Capture the cell that displays the provided text and extract its (X, Y) central coordinate. 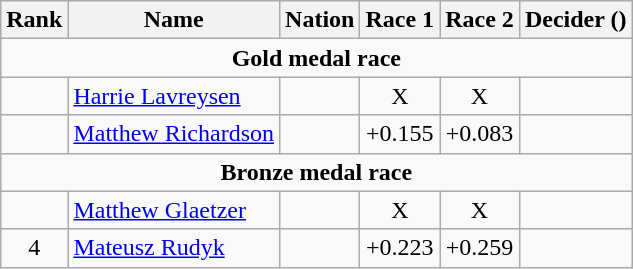
Rank (34, 20)
Mateusz Rudyk (174, 248)
Race 1 (400, 20)
4 (34, 248)
Matthew Richardson (174, 134)
Matthew Glaetzer (174, 210)
Bronze medal race (316, 172)
Harrie Lavreysen (174, 96)
+0.083 (480, 134)
+0.223 (400, 248)
+0.155 (400, 134)
Race 2 (480, 20)
Gold medal race (316, 58)
+0.259 (480, 248)
Decider () (576, 20)
Nation (320, 20)
Name (174, 20)
